Capture the cell that displays the provided text and extract its (X, Y) central coordinate. 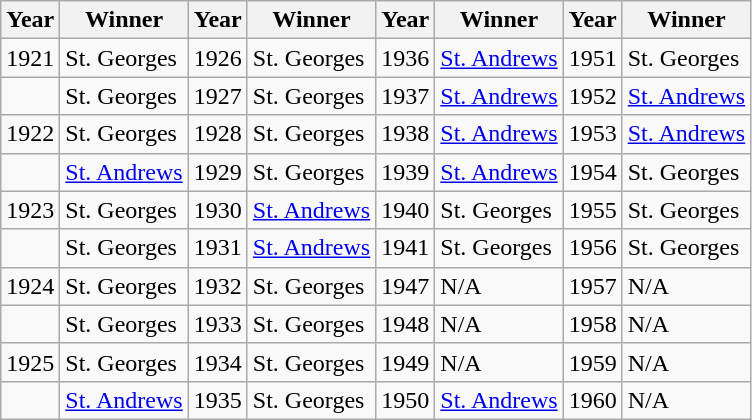
1940 (406, 210)
1924 (30, 286)
1954 (592, 172)
1939 (406, 172)
1952 (592, 96)
1930 (218, 210)
1921 (30, 58)
1956 (592, 248)
1949 (406, 362)
1923 (30, 210)
1927 (218, 96)
1935 (218, 400)
1947 (406, 286)
1951 (592, 58)
1931 (218, 248)
1929 (218, 172)
1937 (406, 96)
1948 (406, 324)
1922 (30, 134)
1934 (218, 362)
1926 (218, 58)
1958 (592, 324)
1932 (218, 286)
1960 (592, 400)
1936 (406, 58)
1925 (30, 362)
1957 (592, 286)
1941 (406, 248)
1938 (406, 134)
1950 (406, 400)
1953 (592, 134)
1955 (592, 210)
1933 (218, 324)
1959 (592, 362)
1928 (218, 134)
